Identify which cell holds the provided text, then report its (x, y) central coordinate. 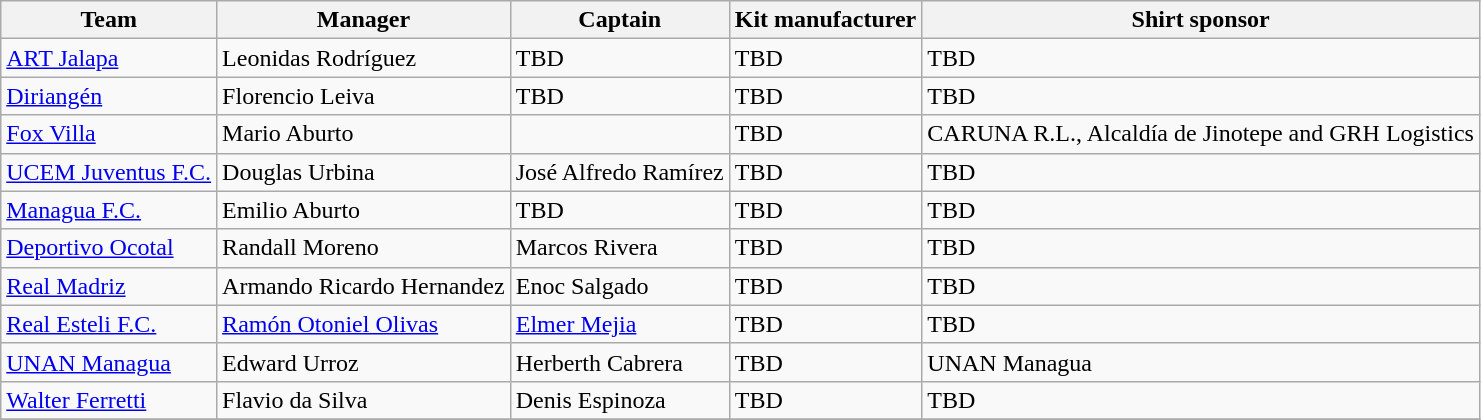
Real Esteli F.C. (109, 324)
Emilio Aburto (364, 210)
Douglas Urbina (364, 172)
Denis Espinoza (620, 400)
Deportivo Ocotal (109, 248)
Edward Urroz (364, 362)
Flavio da Silva (364, 400)
Marcos Rivera (620, 248)
Diriangén (109, 96)
CARUNA R.L., Alcaldía de Jinotepe and GRH Logistics (1201, 134)
UCEM Juventus F.C. (109, 172)
Fox Villa (109, 134)
Kit manufacturer (826, 20)
Captain (620, 20)
Randall Moreno (364, 248)
José Alfredo Ramírez (620, 172)
ART Jalapa (109, 58)
Managua F.C. (109, 210)
Leonidas Rodríguez (364, 58)
Ramón Otoniel Olivas (364, 324)
Walter Ferretti (109, 400)
Elmer Mejia (620, 324)
Enoc Salgado (620, 286)
Armando Ricardo Hernandez (364, 286)
Team (109, 20)
Mario Aburto (364, 134)
Herberth Cabrera (620, 362)
Manager (364, 20)
Real Madriz (109, 286)
Shirt sponsor (1201, 20)
Florencio Leiva (364, 96)
